Return the (X, Y) coordinate for the center point of the cell that contains the specified text.  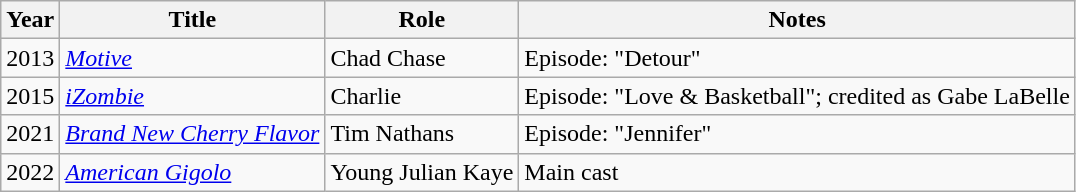
Chad Chase (422, 58)
2022 (30, 172)
Young Julian Kaye (422, 172)
Motive (192, 58)
2021 (30, 134)
Title (192, 20)
Episode: "Detour" (797, 58)
Main cast (797, 172)
Charlie (422, 96)
Role (422, 20)
Episode: "Love & Basketball"; credited as Gabe LaBelle (797, 96)
Brand New Cherry Flavor (192, 134)
2013 (30, 58)
Notes (797, 20)
2015 (30, 96)
American Gigolo (192, 172)
iZombie (192, 96)
Episode: "Jennifer" (797, 134)
Tim Nathans (422, 134)
Year (30, 20)
